Extract the [X, Y] coordinate from the center of the cell holding the provided text.  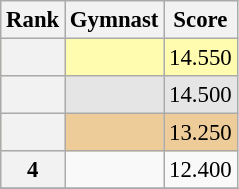
Rank [33, 20]
14.550 [200, 58]
Gymnast [114, 20]
4 [33, 170]
14.500 [200, 95]
13.250 [200, 133]
Score [200, 20]
12.400 [200, 170]
